Find where the given text appears and provide that cell's center as (X, Y) coordinate. 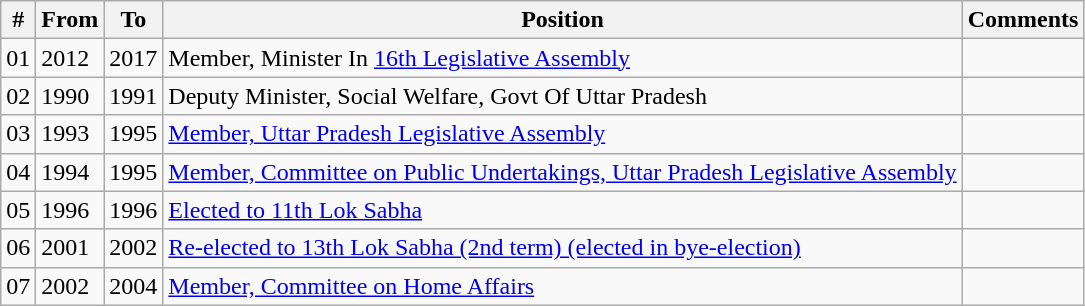
03 (18, 134)
Elected to 11th Lok Sabha (562, 210)
1993 (70, 134)
Member, Committee on Public Undertakings, Uttar Pradesh Legislative Assembly (562, 172)
Position (562, 20)
Re-elected to 13th Lok Sabha (2nd term) (elected in bye-election) (562, 248)
02 (18, 96)
1991 (134, 96)
06 (18, 248)
Deputy Minister, Social Welfare, Govt Of Uttar Pradesh (562, 96)
From (70, 20)
Comments (1023, 20)
Member, Committee on Home Affairs (562, 286)
Member, Uttar Pradesh Legislative Assembly (562, 134)
1990 (70, 96)
To (134, 20)
# (18, 20)
04 (18, 172)
07 (18, 286)
2012 (70, 58)
05 (18, 210)
Member, Minister In 16th Legislative Assembly (562, 58)
01 (18, 58)
2017 (134, 58)
2004 (134, 286)
1994 (70, 172)
2001 (70, 248)
